Locate the cell with the specified text and output its [X, Y] center coordinate. 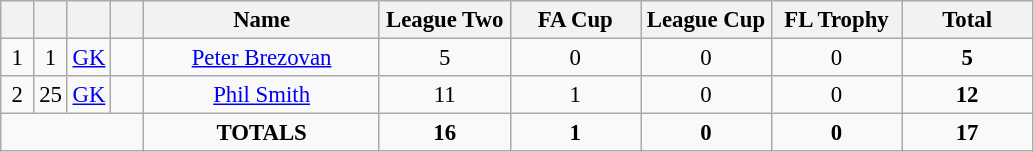
Name [262, 20]
TOTALS [262, 133]
12 [968, 95]
League Two [444, 20]
16 [444, 133]
FL Trophy [836, 20]
Peter Brezovan [262, 58]
Total [968, 20]
Phil Smith [262, 95]
17 [968, 133]
25 [50, 95]
FA Cup [576, 20]
2 [18, 95]
11 [444, 95]
League Cup [706, 20]
